Return (x, y) of the center of cell containing provided text 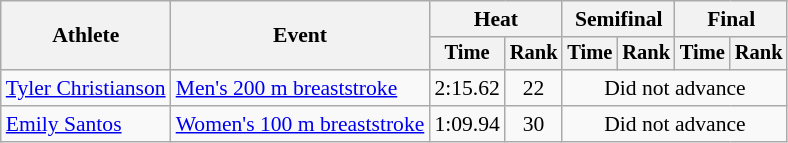
Tyler Christianson (86, 88)
Semifinal (618, 19)
2:15.62 (466, 88)
Men's 200 m breaststroke (300, 88)
30 (534, 124)
Women's 100 m breaststroke (300, 124)
1:09.94 (466, 124)
Event (300, 36)
Athlete (86, 36)
Heat (496, 19)
Final (731, 19)
Emily Santos (86, 124)
22 (534, 88)
